Capture the cell that displays the provided text and extract its [X, Y] central coordinate. 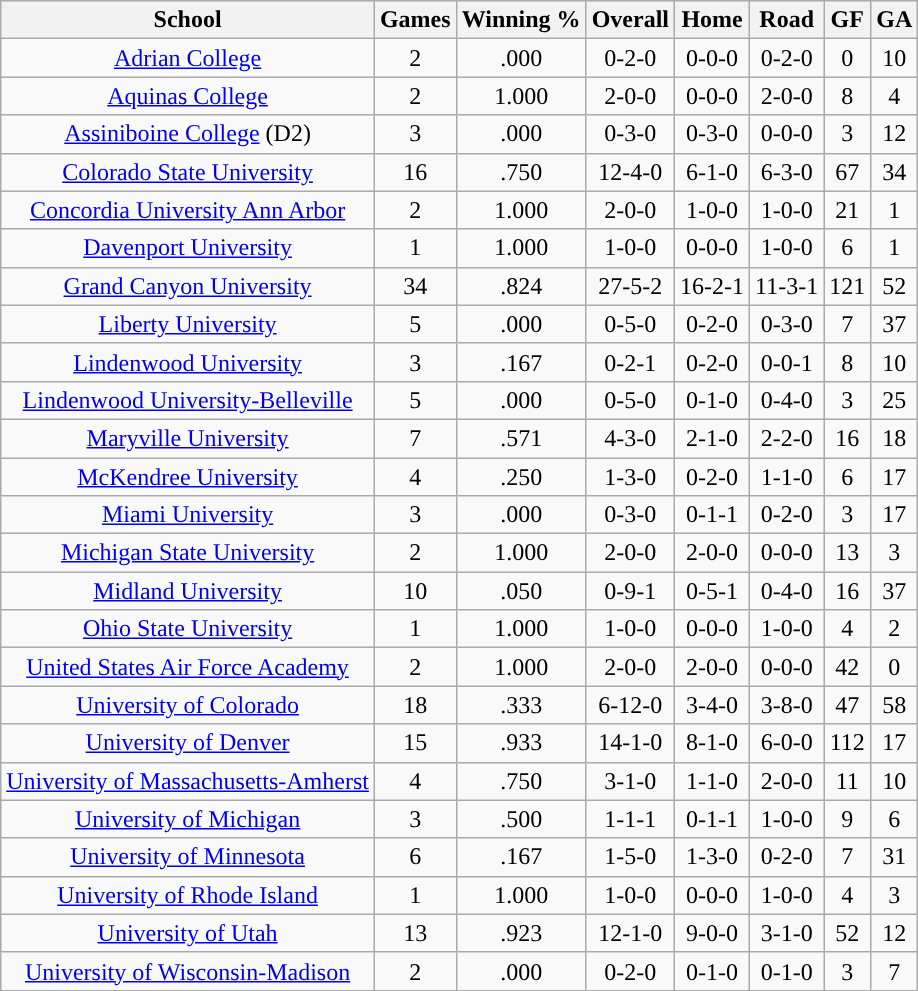
6-1-0 [712, 172]
University of Michigan [188, 819]
University of Rhode Island [188, 895]
12-1-0 [630, 933]
16-2-1 [712, 286]
Lindenwood University-Belleville [188, 400]
Lindenwood University [188, 362]
Miami University [188, 515]
University of Massachusetts-Amherst [188, 781]
.571 [521, 438]
Davenport University [188, 248]
21 [848, 210]
6-0-0 [787, 743]
GF [848, 20]
Ohio State University [188, 629]
6-12-0 [630, 705]
University of Colorado [188, 705]
University of Minnesota [188, 857]
Winning % [521, 20]
2-2-0 [787, 438]
11 [848, 781]
Overall [630, 20]
.923 [521, 933]
31 [894, 857]
25 [894, 400]
United States Air Force Academy [188, 667]
Aquinas College [188, 96]
42 [848, 667]
Adrian College [188, 58]
6-3-0 [787, 172]
Games [415, 20]
11-3-1 [787, 286]
.250 [521, 477]
.050 [521, 591]
9-0-0 [712, 933]
Liberty University [188, 324]
0-5-1 [712, 591]
McKendree University [188, 477]
Maryville University [188, 438]
3-4-0 [712, 705]
.824 [521, 286]
University of Denver [188, 743]
47 [848, 705]
4-3-0 [630, 438]
9 [848, 819]
University of Utah [188, 933]
Assiniboine College (D2) [188, 134]
14-1-0 [630, 743]
2-1-0 [712, 438]
Colorado State University [188, 172]
1-1-1 [630, 819]
Road [787, 20]
8-1-0 [712, 743]
58 [894, 705]
University of Wisconsin-Madison [188, 971]
3-8-0 [787, 705]
67 [848, 172]
GA [894, 20]
Michigan State University [188, 553]
1-5-0 [630, 857]
.333 [521, 705]
0-9-1 [630, 591]
School [188, 20]
.500 [521, 819]
Grand Canyon University [188, 286]
Midland University [188, 591]
27-5-2 [630, 286]
0-0-1 [787, 362]
15 [415, 743]
12-4-0 [630, 172]
.933 [521, 743]
121 [848, 286]
Concordia University Ann Arbor [188, 210]
Home [712, 20]
112 [848, 743]
0-2-1 [630, 362]
